Locate the cell with the specified text and output its [X, Y] center coordinate. 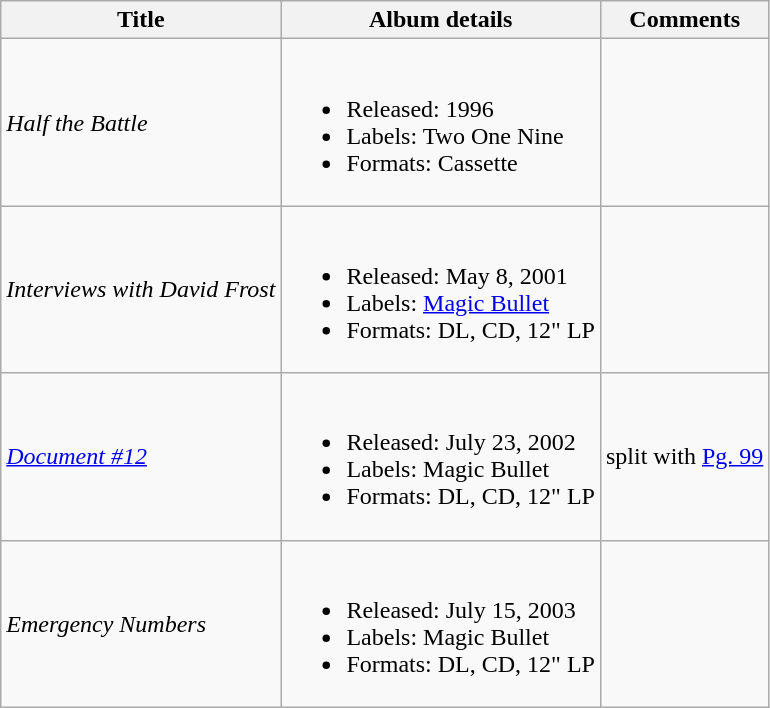
Released: 1996Labels: Two One NineFormats: Cassette [441, 122]
Title [141, 20]
Released: May 8, 2001Labels: Magic BulletFormats: DL, CD, 12" LP [441, 290]
split with Pg. 99 [684, 456]
Interviews with David Frost [141, 290]
Released: July 15, 2003Labels: Magic BulletFormats: DL, CD, 12" LP [441, 624]
Released: July 23, 2002Labels: Magic BulletFormats: DL, CD, 12" LP [441, 456]
Emergency Numbers [141, 624]
Half the Battle [141, 122]
Comments [684, 20]
Document #12 [141, 456]
Album details [441, 20]
